For the text-containing cell, return its midpoint in [x, y] coordinate format. 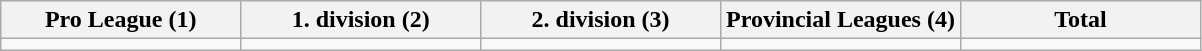
Total [1080, 20]
Provincial Leagues (4) [841, 20]
1. division (2) [361, 20]
2. division (3) [601, 20]
Pro League (1) [121, 20]
